Provide the (X, Y) coordinate of the cell's center where the given text is located.  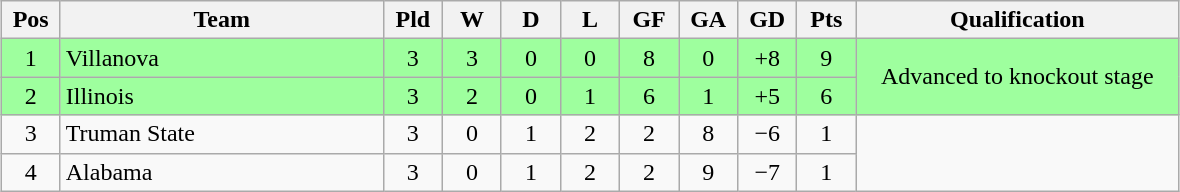
Truman State (222, 134)
D (530, 20)
GD (768, 20)
GF (650, 20)
Alabama (222, 172)
Advanced to knockout stage (1018, 77)
L (590, 20)
+8 (768, 58)
Pos (30, 20)
Pts (826, 20)
GA (708, 20)
+5 (768, 96)
Illinois (222, 96)
Pld (412, 20)
4 (30, 172)
−7 (768, 172)
Villanova (222, 58)
Qualification (1018, 20)
−6 (768, 134)
W (472, 20)
Team (222, 20)
